Search for the cell housing the specified text and yield its (X, Y) center coordinate. 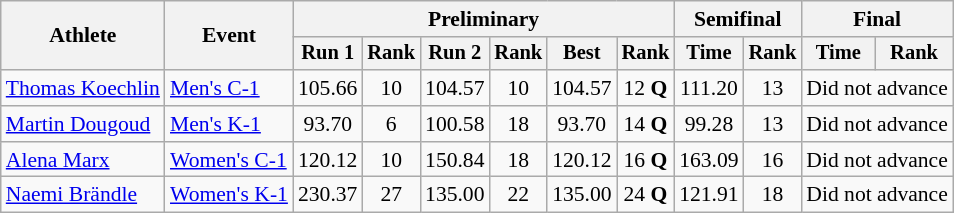
6 (391, 124)
Women's K-1 (229, 195)
99.28 (708, 124)
105.66 (328, 88)
100.58 (454, 124)
163.09 (708, 160)
Martin Dougoud (83, 124)
Thomas Koechlin (83, 88)
27 (391, 195)
Run 1 (328, 54)
Semifinal (738, 19)
16 (773, 160)
230.37 (328, 195)
Preliminary (484, 19)
Naemi Brändle (83, 195)
150.84 (454, 160)
Men's K-1 (229, 124)
Best (582, 54)
Women's C-1 (229, 160)
12 Q (646, 88)
121.91 (708, 195)
22 (519, 195)
16 Q (646, 160)
Run 2 (454, 54)
Final (877, 19)
Alena Marx (83, 160)
Athlete (83, 36)
Men's C-1 (229, 88)
Event (229, 36)
24 Q (646, 195)
14 Q (646, 124)
111.20 (708, 88)
